Search for the cell housing the specified text and yield its [X, Y] center coordinate. 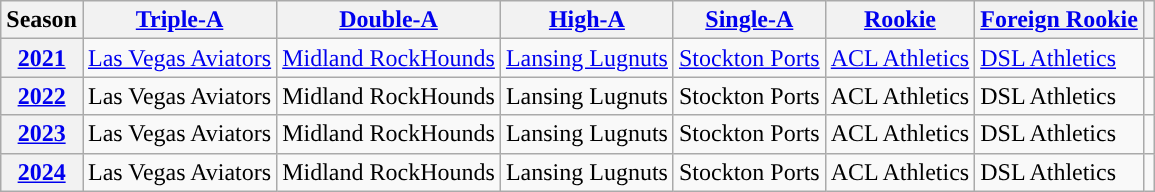
2023 [42, 134]
Triple-A [179, 20]
Rookie [900, 20]
Double-A [389, 20]
High-A [586, 20]
2021 [42, 58]
Single-A [749, 20]
2024 [42, 172]
Season [42, 20]
2022 [42, 96]
Foreign Rookie [1060, 20]
